Provide the (X, Y) coordinate of the cell's center where the given text is located.  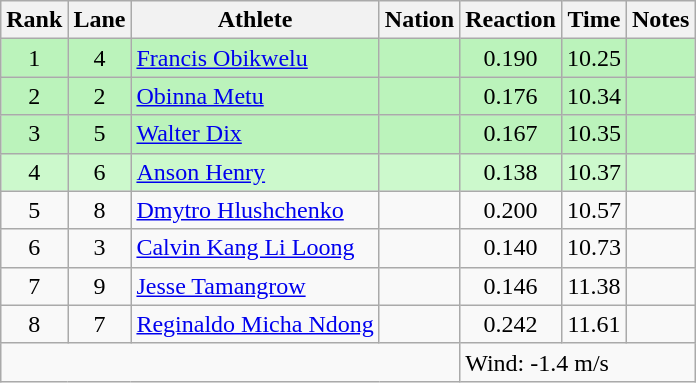
0.190 (511, 58)
10.57 (594, 210)
0.140 (511, 248)
Anson Henry (255, 172)
Reaction (511, 20)
Dmytro Hlushchenko (255, 210)
Lane (100, 20)
10.34 (594, 96)
Francis Obikwelu (255, 58)
Wind: -1.4 m/s (578, 362)
9 (100, 286)
0.176 (511, 96)
Calvin Kang Li Loong (255, 248)
Obinna Metu (255, 96)
0.146 (511, 286)
Time (594, 20)
Walter Dix (255, 134)
Reginaldo Micha Ndong (255, 324)
Rank (34, 20)
Athlete (255, 20)
10.35 (594, 134)
Jesse Tamangrow (255, 286)
1 (34, 58)
0.138 (511, 172)
0.167 (511, 134)
0.200 (511, 210)
10.25 (594, 58)
Nation (419, 20)
0.242 (511, 324)
10.37 (594, 172)
10.73 (594, 248)
11.61 (594, 324)
11.38 (594, 286)
Notes (660, 20)
